Provide the (x, y) coordinate of the cell's center where the given text is located.  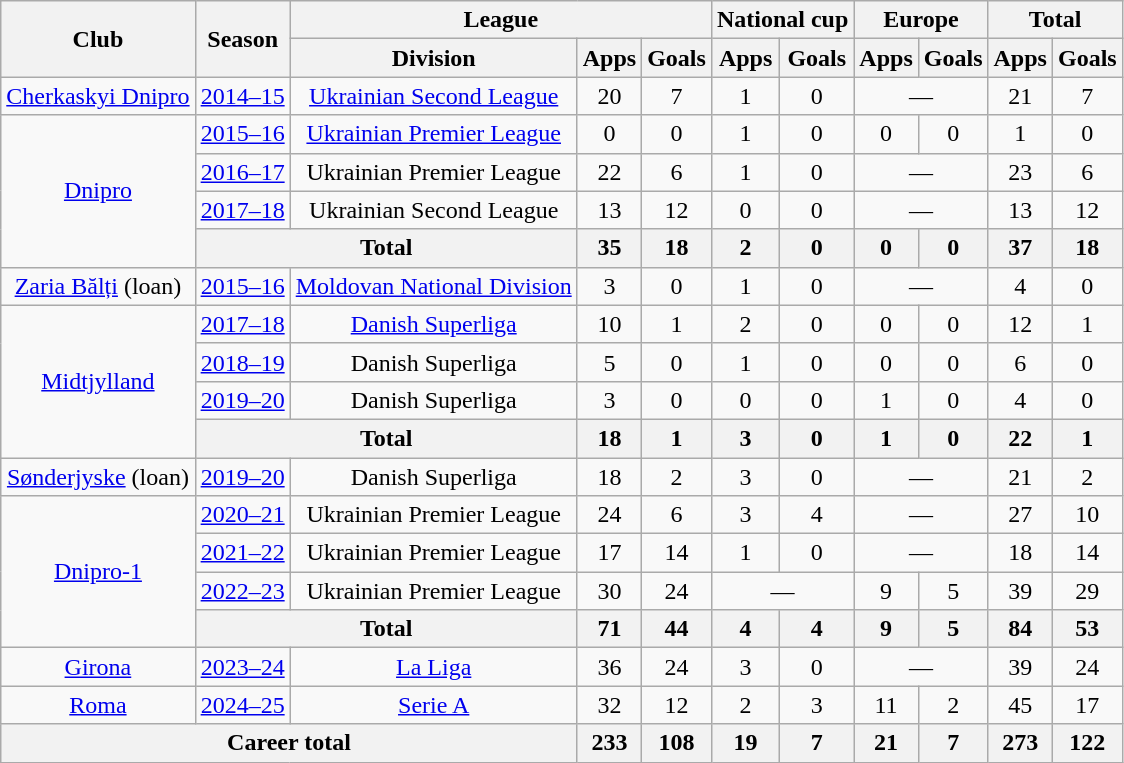
National cup (782, 20)
45 (1020, 705)
Europe (921, 20)
Zaria Bălți (loan) (98, 286)
122 (1087, 743)
23 (1020, 172)
Division (434, 58)
11 (886, 705)
20 (609, 96)
2018–19 (242, 362)
Girona (98, 667)
36 (609, 667)
Midtjylland (98, 381)
Career total (289, 743)
2020–21 (242, 515)
273 (1020, 743)
71 (609, 629)
53 (1087, 629)
2023–24 (242, 667)
2022–23 (242, 591)
37 (1020, 248)
27 (1020, 515)
Dnipro (98, 191)
2024–25 (242, 705)
Moldovan National Division (434, 286)
2014–15 (242, 96)
Club (98, 39)
Dnipro-1 (98, 572)
19 (745, 743)
30 (609, 591)
La Liga (434, 667)
League (500, 20)
2021–22 (242, 553)
32 (609, 705)
Cherkaskyi Dnipro (98, 96)
233 (609, 743)
29 (1087, 591)
84 (1020, 629)
44 (677, 629)
2016–17 (242, 172)
108 (677, 743)
35 (609, 248)
Sønderjyske (loan) (98, 477)
Roma (98, 705)
Season (242, 39)
Serie A (434, 705)
